Detect which cell encompasses the target text, then output its (X, Y) center coordinate. 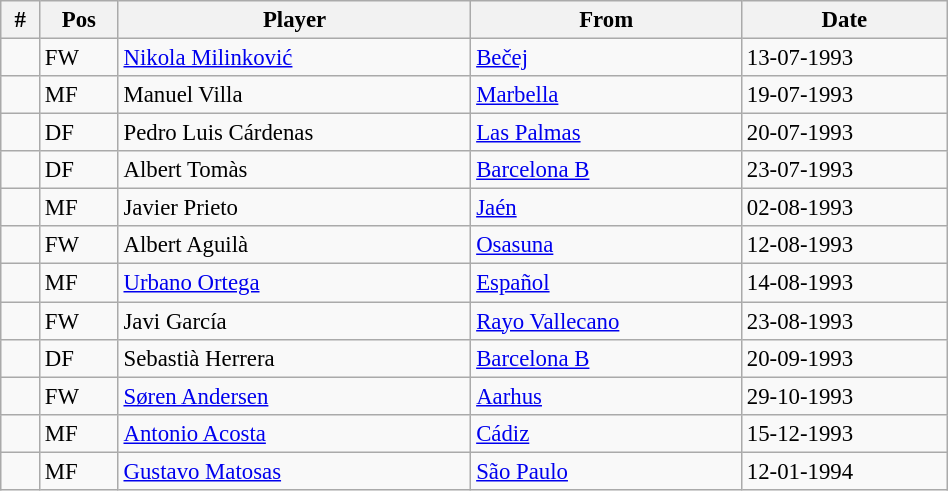
Pos (78, 20)
23-08-1993 (844, 321)
20-07-1993 (844, 133)
29-10-1993 (844, 396)
From (606, 20)
02-08-1993 (844, 208)
Aarhus (606, 396)
Albert Tomàs (294, 170)
20-09-1993 (844, 358)
Antonio Acosta (294, 433)
Sebastià Herrera (294, 358)
Urbano Ortega (294, 283)
São Paulo (606, 471)
Søren Andersen (294, 396)
15-12-1993 (844, 433)
19-07-1993 (844, 95)
Albert Aguilà (294, 245)
Rayo Vallecano (606, 321)
Bečej (606, 58)
Las Palmas (606, 133)
Player (294, 20)
Osasuna (606, 245)
# (20, 20)
14-08-1993 (844, 283)
Pedro Luis Cárdenas (294, 133)
23-07-1993 (844, 170)
Manuel Villa (294, 95)
Gustavo Matosas (294, 471)
13-07-1993 (844, 58)
Jaén (606, 208)
Javier Prieto (294, 208)
Date (844, 20)
Javi García (294, 321)
12-01-1994 (844, 471)
12-08-1993 (844, 245)
Español (606, 283)
Cádiz (606, 433)
Nikola Milinković (294, 58)
Marbella (606, 95)
